For the text-containing cell, return its midpoint in (x, y) coordinate format. 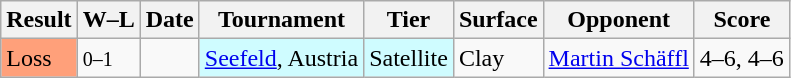
Martin Schäffl (618, 58)
4–6, 4–6 (742, 58)
Score (742, 20)
Tier (409, 20)
Seefeld, Austria (281, 58)
Tournament (281, 20)
Clay (498, 58)
Date (170, 20)
0–1 (108, 58)
Satellite (409, 58)
Result (39, 20)
Surface (498, 20)
Opponent (618, 20)
Loss (39, 58)
W–L (108, 20)
